From the cell containing the given text, extract its center point as (X, Y) coordinate. 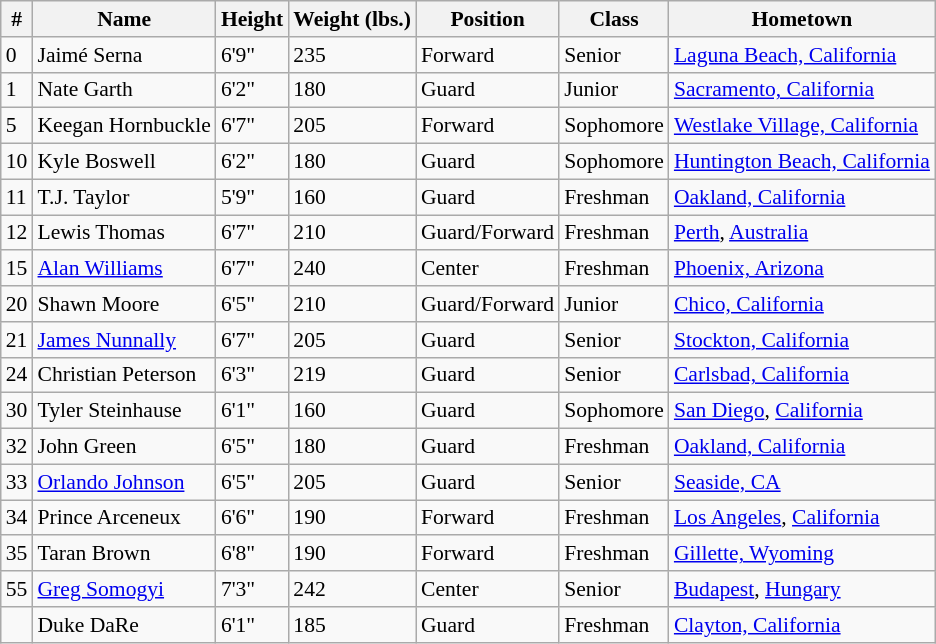
5'9" (252, 197)
Taran Brown (124, 554)
Los Angeles, California (802, 518)
21 (17, 340)
Position (488, 19)
Nate Garth (124, 90)
34 (17, 518)
Prince Arceneux (124, 518)
24 (17, 375)
12 (17, 233)
10 (17, 162)
Hometown (802, 19)
240 (352, 269)
6'9" (252, 55)
1 (17, 90)
Seaside, CA (802, 482)
Name (124, 19)
Carlsbad, California (802, 375)
Orlando Johnson (124, 482)
Keegan Hornbuckle (124, 126)
Budapest, Hungary (802, 589)
Huntington Beach, California (802, 162)
Alan Williams (124, 269)
Greg Somogyi (124, 589)
Gillette, Wyoming (802, 554)
John Green (124, 447)
35 (17, 554)
15 (17, 269)
Clayton, California (802, 625)
Shawn Moore (124, 304)
Laguna Beach, California (802, 55)
235 (352, 55)
Phoenix, Arizona (802, 269)
Lewis Thomas (124, 233)
6'3" (252, 375)
Class (614, 19)
Perth, Australia (802, 233)
T.J. Taylor (124, 197)
Tyler Steinhause (124, 411)
6'6" (252, 518)
30 (17, 411)
Height (252, 19)
33 (17, 482)
242 (352, 589)
Chico, California (802, 304)
Jaimé Serna (124, 55)
Christian Peterson (124, 375)
6'8" (252, 554)
20 (17, 304)
Westlake Village, California (802, 126)
Stockton, California (802, 340)
185 (352, 625)
# (17, 19)
0 (17, 55)
Duke DaRe (124, 625)
Sacramento, California (802, 90)
7'3" (252, 589)
Weight (lbs.) (352, 19)
219 (352, 375)
San Diego, California (802, 411)
55 (17, 589)
James Nunnally (124, 340)
11 (17, 197)
32 (17, 447)
5 (17, 126)
Kyle Boswell (124, 162)
